Find where the given text appears and provide that cell's center as [x, y] coordinate. 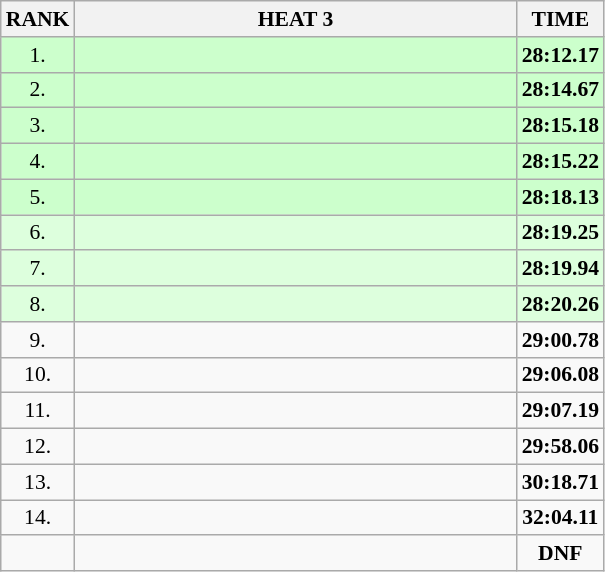
6. [38, 233]
28:14.67 [560, 90]
HEAT 3 [295, 19]
28:18.13 [560, 197]
28:19.25 [560, 233]
9. [38, 340]
3. [38, 126]
8. [38, 304]
2. [38, 90]
RANK [38, 19]
28:15.22 [560, 162]
29:58.06 [560, 447]
30:18.71 [560, 482]
4. [38, 162]
11. [38, 411]
14. [38, 518]
TIME [560, 19]
29:07.19 [560, 411]
5. [38, 197]
7. [38, 269]
13. [38, 482]
29:06.08 [560, 375]
28:12.17 [560, 55]
1. [38, 55]
28:15.18 [560, 126]
32:04.11 [560, 518]
10. [38, 375]
29:00.78 [560, 340]
28:19.94 [560, 269]
12. [38, 447]
DNF [560, 554]
28:20.26 [560, 304]
